Output the [X, Y] coordinate of the center of the cell containing the given text.  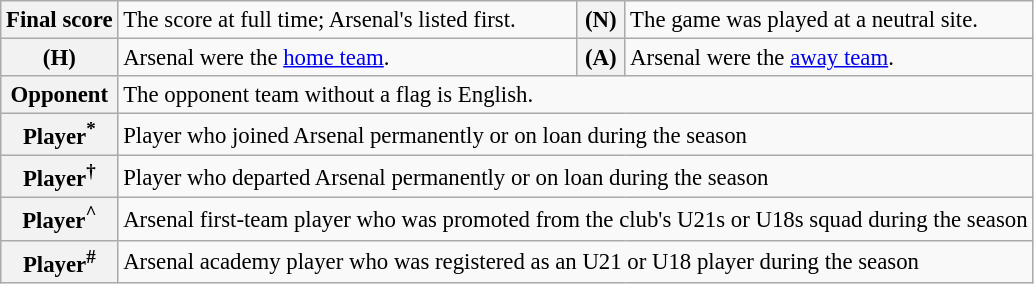
Player† [60, 177]
Final score [60, 20]
Player who departed Arsenal permanently or on loan during the season [576, 177]
Arsenal were the away team. [829, 58]
The opponent team without a flag is English. [576, 95]
Arsenal first-team player who was promoted from the club's U21s or U18s squad during the season [576, 219]
(H) [60, 58]
The game was played at a neutral site. [829, 20]
Arsenal academy player who was registered as an U21 or U18 player during the season [576, 261]
Player# [60, 261]
Player who joined Arsenal permanently or on loan during the season [576, 135]
Player* [60, 135]
Player^ [60, 219]
Opponent [60, 95]
(N) [601, 20]
The score at full time; Arsenal's listed first. [348, 20]
(A) [601, 58]
Arsenal were the home team. [348, 58]
